For the text-containing cell, return its midpoint in (X, Y) coordinate format. 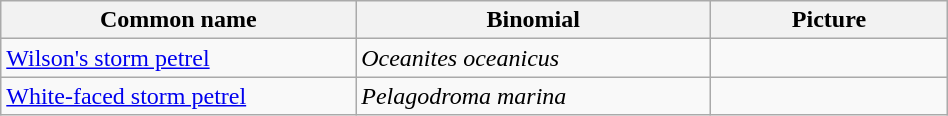
Pelagodroma marina (534, 96)
Binomial (534, 20)
Common name (178, 20)
Picture (830, 20)
Wilson's storm petrel (178, 58)
Oceanites oceanicus (534, 58)
White-faced storm petrel (178, 96)
